Find where the given text appears and provide that cell's center as [X, Y] coordinate. 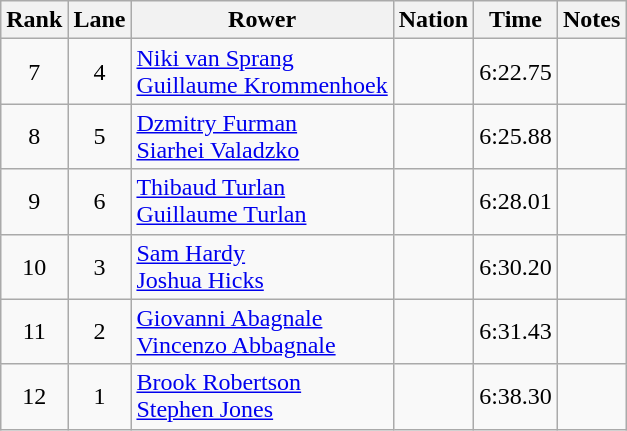
Rower [262, 20]
Rank [34, 20]
7 [34, 72]
6:28.01 [516, 202]
6:38.30 [516, 396]
Sam HardyJoshua Hicks [262, 266]
Notes [591, 20]
6:30.20 [516, 266]
Lane [100, 20]
4 [100, 72]
Nation [433, 20]
Time [516, 20]
10 [34, 266]
11 [34, 332]
5 [100, 136]
Dzmitry FurmanSiarhei Valadzko [262, 136]
6 [100, 202]
8 [34, 136]
9 [34, 202]
3 [100, 266]
Giovanni AbagnaleVincenzo Abbagnale [262, 332]
Thibaud TurlanGuillaume Turlan [262, 202]
6:22.75 [516, 72]
12 [34, 396]
6:31.43 [516, 332]
2 [100, 332]
Brook RobertsonStephen Jones [262, 396]
Niki van SprangGuillaume Krommenhoek [262, 72]
6:25.88 [516, 136]
1 [100, 396]
